Scan for the cell matching the given text and deliver its (X, Y) coordinate at center. 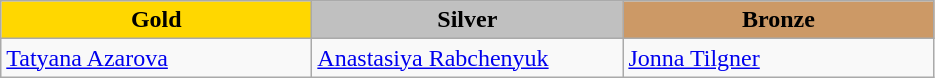
Anastasiya Rabchenyuk (468, 58)
Jonna Tilgner (778, 58)
Gold (156, 20)
Bronze (778, 20)
Tatyana Azarova (156, 58)
Silver (468, 20)
